From the cell containing the given text, extract its center point as (X, Y) coordinate. 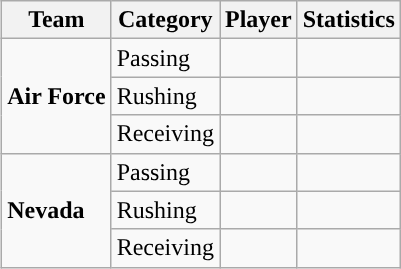
Nevada (56, 210)
Statistics (348, 20)
Category (165, 20)
Air Force (56, 96)
Player (259, 20)
Team (56, 20)
